Output the [X, Y] coordinate of the center of the cell containing the given text.  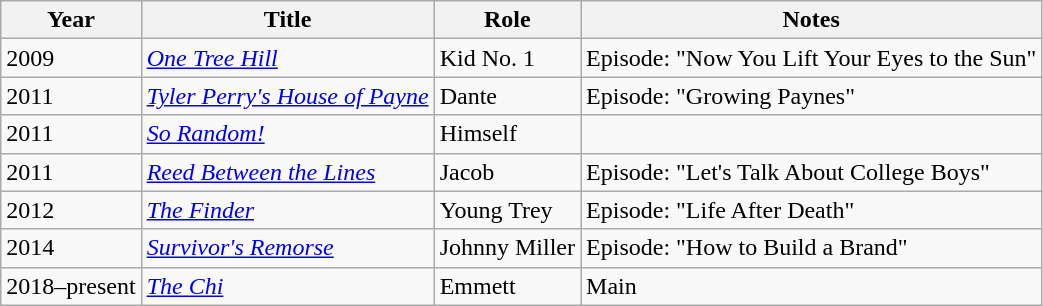
Reed Between the Lines [288, 172]
2014 [71, 248]
So Random! [288, 134]
The Chi [288, 286]
Survivor's Remorse [288, 248]
Himself [507, 134]
Johnny Miller [507, 248]
Emmett [507, 286]
The Finder [288, 210]
One Tree Hill [288, 58]
Episode: "Growing Paynes" [812, 96]
2012 [71, 210]
Role [507, 20]
Episode: "Let's Talk About College Boys" [812, 172]
Notes [812, 20]
2009 [71, 58]
Kid No. 1 [507, 58]
Main [812, 286]
Jacob [507, 172]
Tyler Perry's House of Payne [288, 96]
Episode: "Life After Death" [812, 210]
Dante [507, 96]
Young Trey [507, 210]
Year [71, 20]
Episode: "How to Build a Brand" [812, 248]
2018–present [71, 286]
Title [288, 20]
Episode: "Now You Lift Your Eyes to the Sun" [812, 58]
